Find where the given text appears and provide that cell's center as [x, y] coordinate. 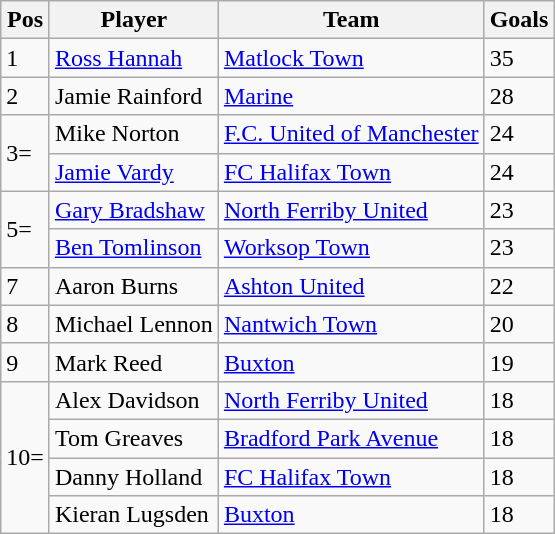
Kieran Lugsden [134, 515]
28 [519, 96]
Mike Norton [134, 134]
Danny Holland [134, 477]
Team [351, 20]
3= [26, 153]
Jamie Vardy [134, 172]
Ross Hannah [134, 58]
22 [519, 286]
10= [26, 457]
Nantwich Town [351, 324]
5= [26, 229]
Jamie Rainford [134, 96]
Goals [519, 20]
Mark Reed [134, 362]
Tom Greaves [134, 438]
Matlock Town [351, 58]
Gary Bradshaw [134, 210]
Michael Lennon [134, 324]
Aaron Burns [134, 286]
Pos [26, 20]
Player [134, 20]
19 [519, 362]
Worksop Town [351, 248]
1 [26, 58]
8 [26, 324]
Alex Davidson [134, 400]
Bradford Park Avenue [351, 438]
9 [26, 362]
2 [26, 96]
Ashton United [351, 286]
7 [26, 286]
20 [519, 324]
35 [519, 58]
Ben Tomlinson [134, 248]
Marine [351, 96]
F.C. United of Manchester [351, 134]
